Provide the [x, y] coordinate of the cell's center where the given text is located.  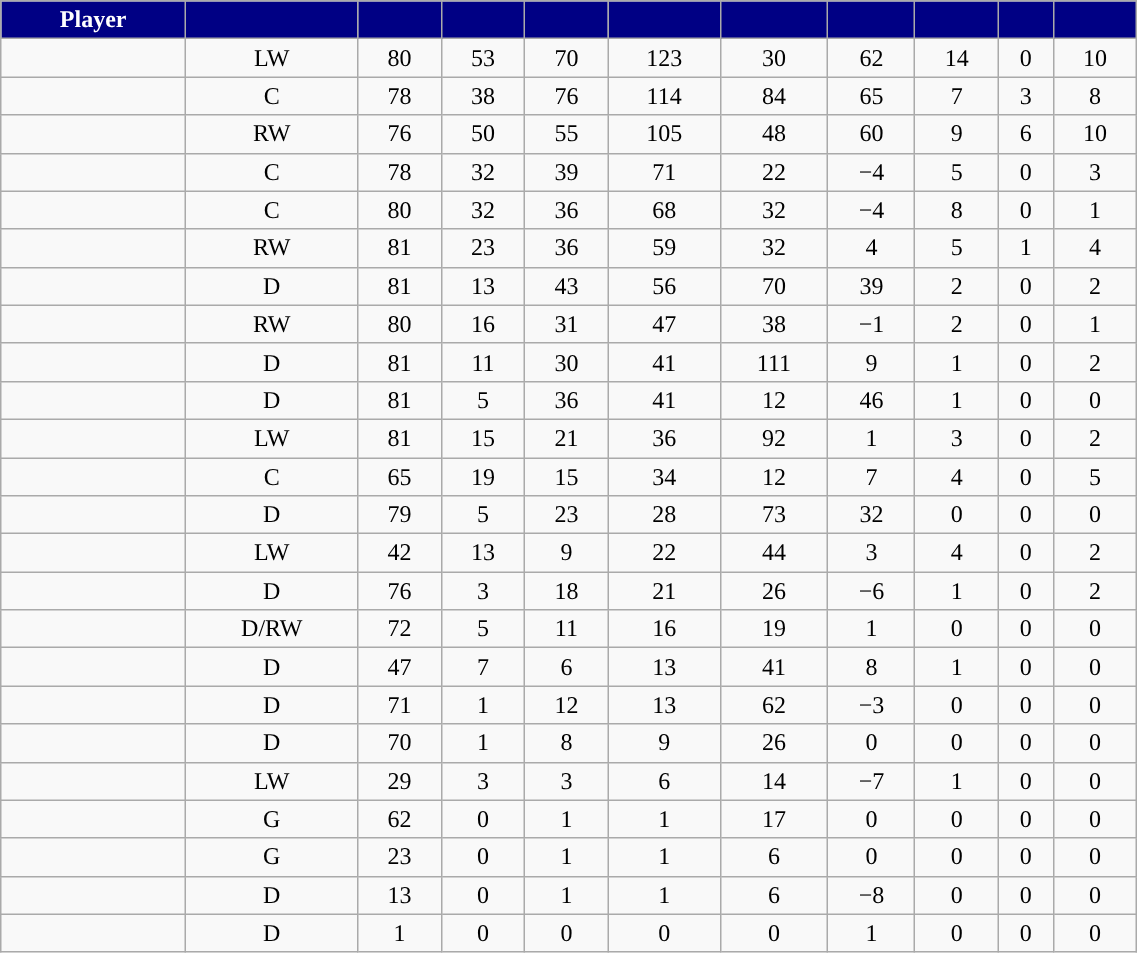
D/RW [272, 629]
−3 [872, 705]
43 [566, 286]
55 [566, 134]
29 [400, 781]
46 [872, 400]
56 [664, 286]
92 [774, 438]
34 [664, 477]
18 [566, 591]
59 [664, 248]
68 [664, 210]
53 [482, 58]
105 [664, 134]
44 [774, 553]
42 [400, 553]
−6 [872, 591]
123 [664, 58]
72 [400, 629]
−7 [872, 781]
114 [664, 96]
111 [774, 362]
73 [774, 515]
Player [94, 20]
50 [482, 134]
31 [566, 324]
60 [872, 134]
17 [774, 819]
28 [664, 515]
48 [774, 134]
79 [400, 515]
−1 [872, 324]
−8 [872, 895]
84 [774, 96]
